Find where the given text appears and provide that cell's center as [x, y] coordinate. 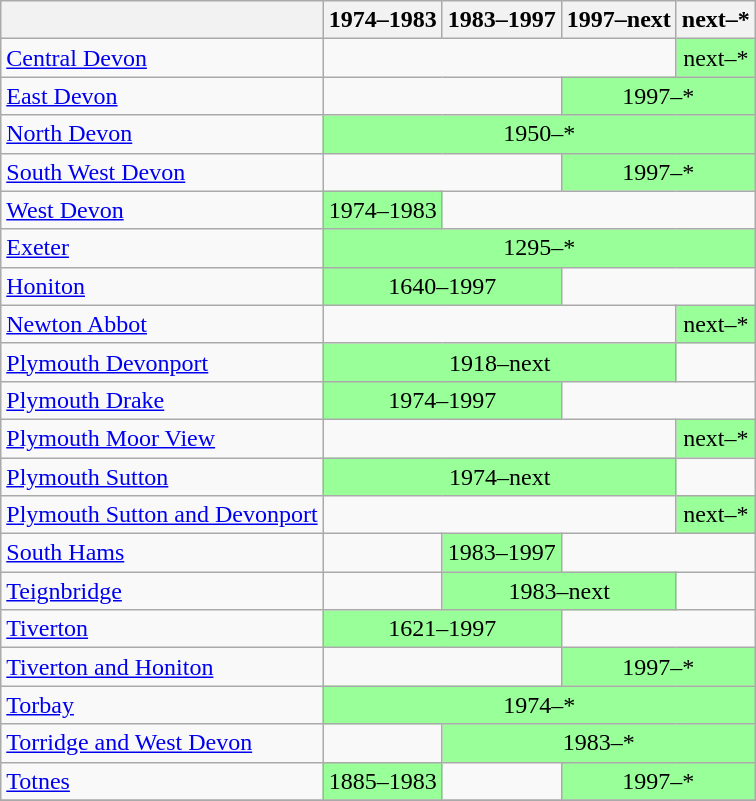
South West Devon [162, 172]
East Devon [162, 96]
1950–* [539, 134]
1997–next [618, 20]
Plymouth Drake [162, 400]
North Devon [162, 134]
1885–1983 [382, 781]
Tiverton [162, 629]
1295–* [539, 248]
South Hams [162, 553]
Central Devon [162, 58]
1640–1997 [442, 286]
1974–next [500, 477]
Torbay [162, 705]
1983–* [598, 743]
1918–next [500, 362]
West Devon [162, 210]
Torridge and West Devon [162, 743]
1983–next [559, 591]
1974–* [539, 705]
Honiton [162, 286]
Teignbridge [162, 591]
Plymouth Moor View [162, 438]
Plymouth Sutton and Devonport [162, 515]
Plymouth Devonport [162, 362]
1621–1997 [442, 629]
Plymouth Sutton [162, 477]
Totnes [162, 781]
Tiverton and Honiton [162, 667]
1974–1997 [442, 400]
Newton Abbot [162, 324]
Exeter [162, 248]
